Capture the cell that displays the provided text and extract its [X, Y] central coordinate. 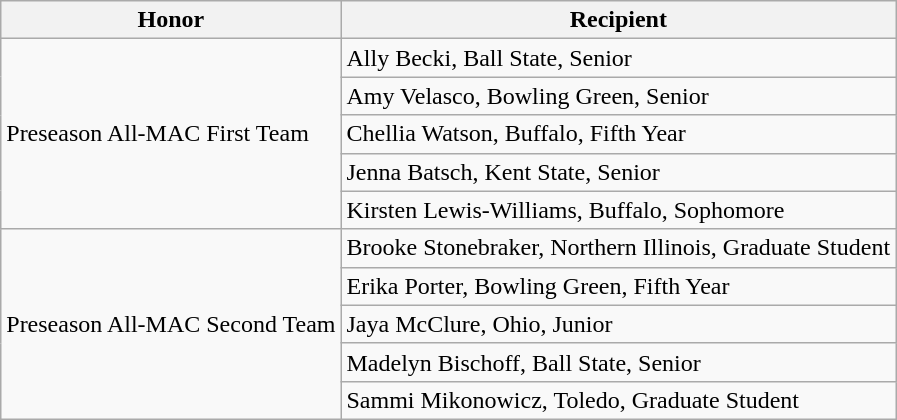
Chellia Watson, Buffalo, Fifth Year [618, 134]
Brooke Stonebraker, Northern Illinois, Graduate Student [618, 248]
Ally Becki, Ball State, Senior [618, 58]
Preseason All-MAC First Team [171, 134]
Jenna Batsch, Kent State, Senior [618, 172]
Recipient [618, 20]
Kirsten Lewis-Williams, Buffalo, Sophomore [618, 210]
Jaya McClure, Ohio, Junior [618, 324]
Madelyn Bischoff, Ball State, Senior [618, 362]
Erika Porter, Bowling Green, Fifth Year [618, 286]
Sammi Mikonowicz, Toledo, Graduate Student [618, 400]
Amy Velasco, Bowling Green, Senior [618, 96]
Honor [171, 20]
Preseason All-MAC Second Team [171, 324]
